Provide the (x, y) coordinate of the cell's center where the given text is located.  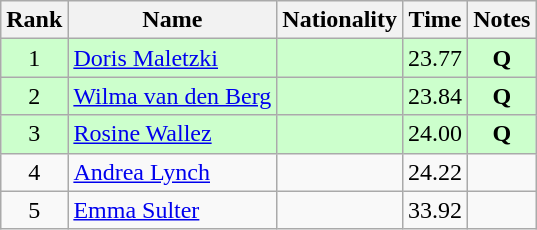
5 (34, 210)
23.77 (436, 58)
Andrea Lynch (172, 172)
33.92 (436, 210)
3 (34, 134)
Notes (502, 20)
Rank (34, 20)
Doris Maletzki (172, 58)
1 (34, 58)
24.00 (436, 134)
Time (436, 20)
Name (172, 20)
Emma Sulter (172, 210)
4 (34, 172)
Nationality (340, 20)
2 (34, 96)
23.84 (436, 96)
24.22 (436, 172)
Wilma van den Berg (172, 96)
Rosine Wallez (172, 134)
